Return (x, y) of the center of cell containing provided text 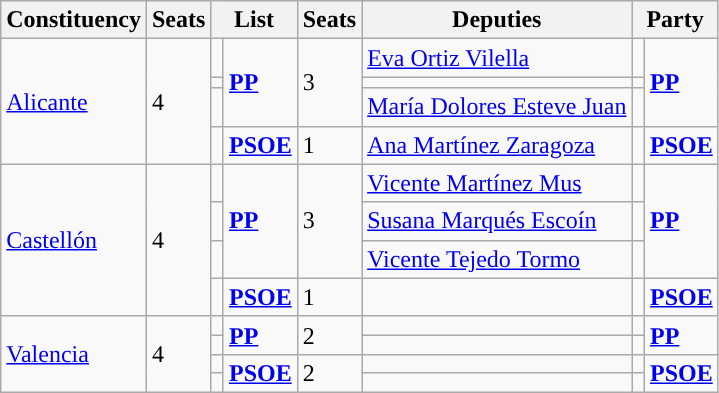
María Dolores Esteve Juan (497, 107)
Valencia (74, 354)
Susana Marqués Escoín (497, 221)
Vicente Tejedo Tormo (497, 259)
Party (675, 20)
List (254, 20)
Constituency (74, 20)
Ana Martínez Zaragoza (497, 145)
Eva Ortiz Vilella (497, 58)
Alicante (74, 102)
Deputies (497, 20)
Castellón (74, 240)
Vicente Martínez Mus (497, 183)
